Detect which cell encompasses the target text, then output its [X, Y] center coordinate. 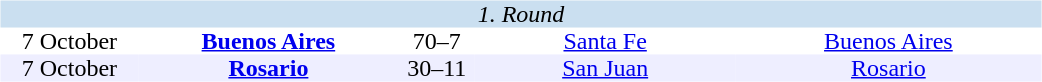
San Juan [605, 68]
1. Round [520, 14]
Santa Fe [605, 42]
30–11 [438, 68]
70–7 [438, 42]
